For the text-containing cell, return its midpoint in (X, Y) coordinate format. 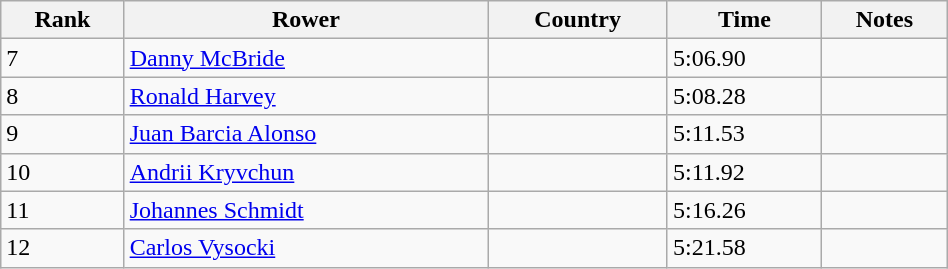
5:08.28 (744, 96)
Danny McBride (306, 58)
7 (62, 58)
5:21.58 (744, 248)
12 (62, 248)
5:16.26 (744, 210)
10 (62, 172)
Ronald Harvey (306, 96)
Time (744, 20)
Notes (884, 20)
Rank (62, 20)
5:11.92 (744, 172)
8 (62, 96)
11 (62, 210)
Rower (306, 20)
5:06.90 (744, 58)
9 (62, 134)
Country (578, 20)
Juan Barcia Alonso (306, 134)
Andrii Kryvchun (306, 172)
Carlos Vysocki (306, 248)
5:11.53 (744, 134)
Johannes Schmidt (306, 210)
